Output the [x, y] coordinate of the center of the cell containing the given text.  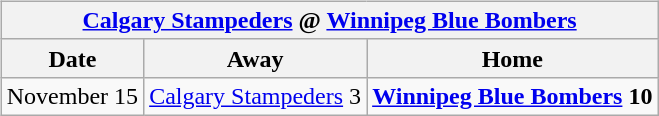
Away [256, 58]
Date [72, 58]
Calgary Stampeders @ Winnipeg Blue Bombers [330, 20]
Home [512, 58]
Calgary Stampeders 3 [256, 96]
November 15 [72, 96]
Winnipeg Blue Bombers 10 [512, 96]
